Find where the given text appears and provide that cell's center as (X, Y) coordinate. 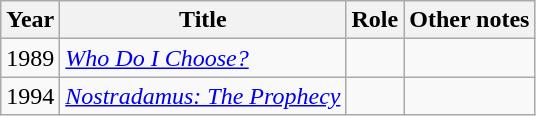
1994 (30, 96)
Year (30, 20)
Who Do I Choose? (203, 58)
Other notes (470, 20)
Nostradamus: The Prophecy (203, 96)
1989 (30, 58)
Title (203, 20)
Role (375, 20)
